Find where the given text appears and provide that cell's center as (x, y) coordinate. 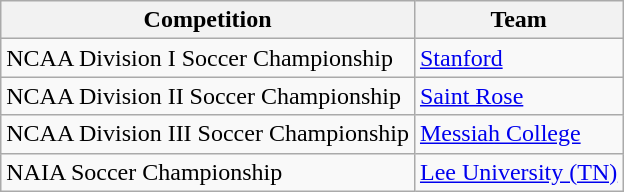
Lee University (TN) (518, 172)
Team (518, 20)
Stanford (518, 58)
NAIA Soccer Championship (208, 172)
NCAA Division III Soccer Championship (208, 134)
Saint Rose (518, 96)
Competition (208, 20)
Messiah College (518, 134)
NCAA Division I Soccer Championship (208, 58)
NCAA Division II Soccer Championship (208, 96)
